Pinpoint the cell where the given text exists, returning its (X, Y) midpoint coordinate. 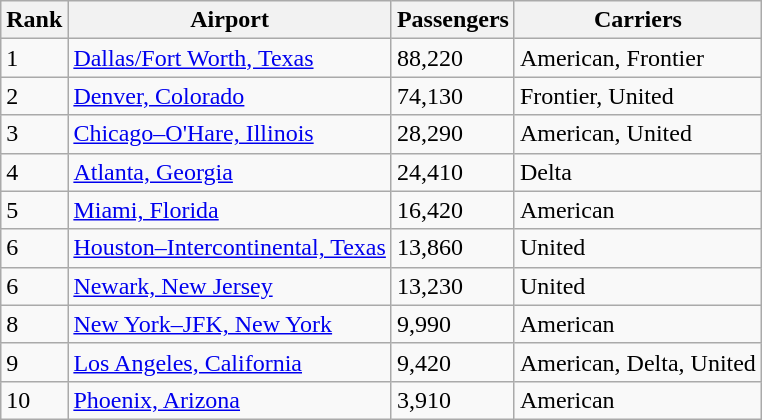
13,230 (452, 286)
2 (34, 96)
New York–JFK, New York (230, 324)
9,420 (452, 362)
24,410 (452, 172)
Carriers (638, 20)
1 (34, 58)
Miami, Florida (230, 210)
88,220 (452, 58)
8 (34, 324)
American, United (638, 134)
American, Delta, United (638, 362)
9 (34, 362)
10 (34, 400)
16,420 (452, 210)
Dallas/Fort Worth, Texas (230, 58)
74,130 (452, 96)
Newark, New Jersey (230, 286)
Rank (34, 20)
3 (34, 134)
Airport (230, 20)
Chicago–O'Hare, Illinois (230, 134)
Passengers (452, 20)
9,990 (452, 324)
Los Angeles, California (230, 362)
28,290 (452, 134)
Atlanta, Georgia (230, 172)
5 (34, 210)
Frontier, United (638, 96)
13,860 (452, 248)
Phoenix, Arizona (230, 400)
Delta (638, 172)
Houston–Intercontinental, Texas (230, 248)
3,910 (452, 400)
American, Frontier (638, 58)
Denver, Colorado (230, 96)
4 (34, 172)
